Scan for the cell matching the given text and deliver its [X, Y] coordinate at center. 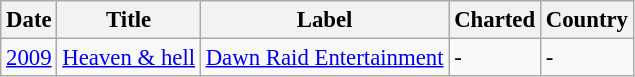
Country [586, 20]
Date [29, 20]
Charted [495, 20]
Title [128, 20]
2009 [29, 58]
Dawn Raid Entertainment [324, 58]
Label [324, 20]
Heaven & hell [128, 58]
